Provide the [X, Y] coordinate of the cell's center where the given text is located.  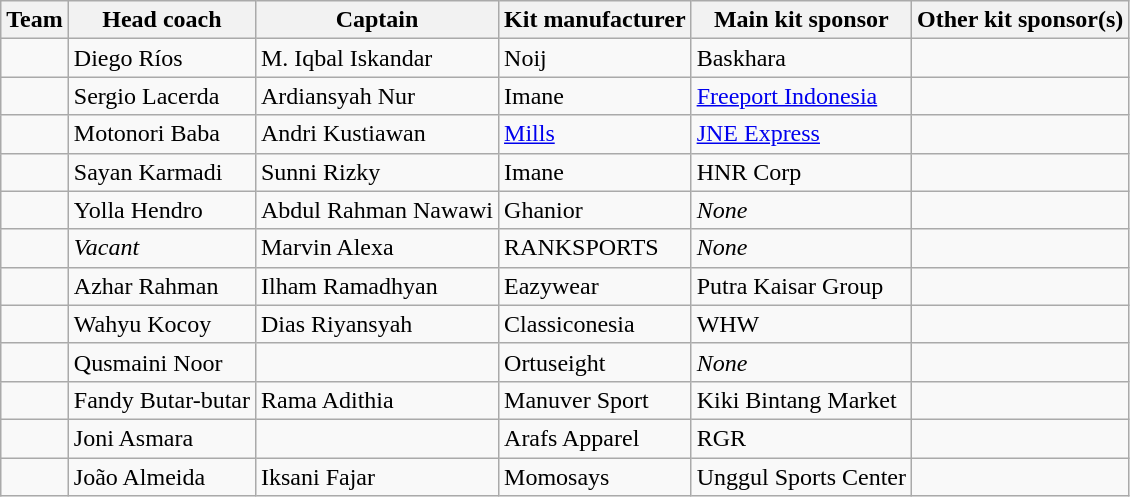
Main kit sponsor [801, 20]
Dias Riyansyah [376, 324]
Putra Kaisar Group [801, 286]
Wahyu Kocoy [162, 324]
Noij [596, 58]
Motonori Baba [162, 134]
Mills [596, 134]
M. Iqbal Iskandar [376, 58]
Yolla Hendro [162, 210]
Captain [376, 20]
Diego Ríos [162, 58]
Team [35, 20]
Ardiansyah Nur [376, 96]
Vacant [162, 248]
Ghanior [596, 210]
WHW [801, 324]
Iksani Fajar [376, 477]
Kit manufacturer [596, 20]
Abdul Rahman Nawawi [376, 210]
Marvin Alexa [376, 248]
HNR Corp [801, 172]
Ilham Ramadhyan [376, 286]
Eazywear [596, 286]
Manuver Sport [596, 400]
Kiki Bintang Market [801, 400]
João Almeida [162, 477]
Joni Asmara [162, 438]
Head coach [162, 20]
Unggul Sports Center [801, 477]
Sayan Karmadi [162, 172]
Baskhara [801, 58]
RGR [801, 438]
Classiconesia [596, 324]
Qusmaini Noor [162, 362]
Arafs Apparel [596, 438]
RANKSPORTS [596, 248]
Rama Adithia [376, 400]
Ortuseight [596, 362]
Fandy Butar-butar [162, 400]
Sunni Rizky [376, 172]
JNE Express [801, 134]
Azhar Rahman [162, 286]
Other kit sponsor(s) [1020, 20]
Momosays [596, 477]
Freeport Indonesia [801, 96]
Andri Kustiawan [376, 134]
Sergio Lacerda [162, 96]
